Locate the cell with the specified text and output its (x, y) center coordinate. 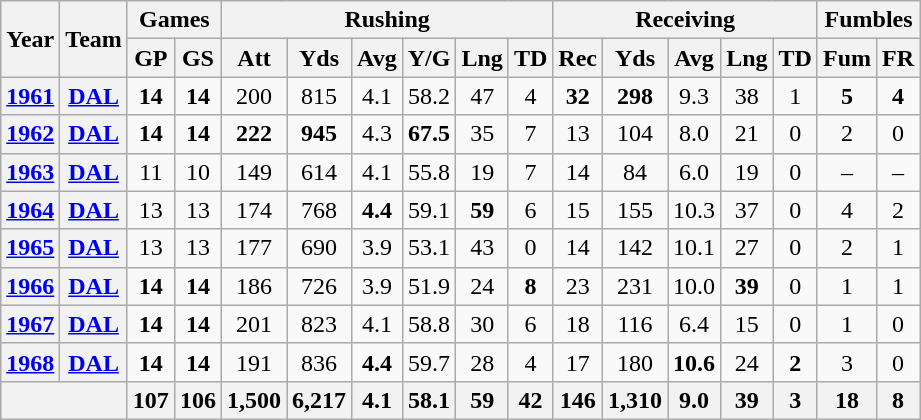
55.8 (429, 172)
8.0 (694, 134)
1966 (30, 286)
10.1 (694, 248)
104 (636, 134)
Games (174, 20)
58.8 (429, 324)
768 (320, 210)
11 (150, 172)
231 (636, 286)
116 (636, 324)
836 (320, 362)
84 (636, 172)
17 (578, 362)
186 (254, 286)
1965 (30, 248)
298 (636, 96)
37 (747, 210)
6.4 (694, 324)
59.1 (429, 210)
27 (747, 248)
Team (94, 39)
23 (578, 286)
823 (320, 324)
38 (747, 96)
59.7 (429, 362)
815 (320, 96)
42 (530, 400)
47 (482, 96)
Rec (578, 58)
21 (747, 134)
1964 (30, 210)
28 (482, 362)
Fumbles (868, 20)
1962 (30, 134)
9.0 (694, 400)
146 (578, 400)
6.0 (694, 172)
GS (198, 58)
1961 (30, 96)
58.1 (429, 400)
30 (482, 324)
149 (254, 172)
200 (254, 96)
58.2 (429, 96)
35 (482, 134)
67.5 (429, 134)
614 (320, 172)
180 (636, 362)
Receiving (686, 20)
191 (254, 362)
10.3 (694, 210)
5 (846, 96)
690 (320, 248)
32 (578, 96)
107 (150, 400)
726 (320, 286)
1967 (30, 324)
1963 (30, 172)
10.6 (694, 362)
Y/G (429, 58)
53.1 (429, 248)
201 (254, 324)
945 (320, 134)
Rushing (386, 20)
6,217 (320, 400)
1968 (30, 362)
177 (254, 248)
GP (150, 58)
10.0 (694, 286)
1,500 (254, 400)
4.3 (378, 134)
Year (30, 39)
10 (198, 172)
43 (482, 248)
9.3 (694, 96)
Fum (846, 58)
51.9 (429, 286)
Att (254, 58)
1,310 (636, 400)
155 (636, 210)
142 (636, 248)
174 (254, 210)
222 (254, 134)
FR (898, 58)
106 (198, 400)
